Return [X, Y] of the center of cell containing provided text 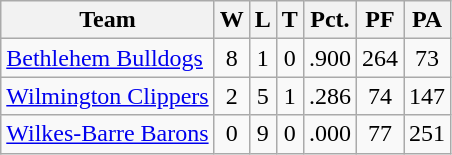
L [262, 20]
W [232, 20]
PF [380, 20]
8 [232, 58]
9 [262, 134]
Team [108, 20]
Wilmington Clippers [108, 96]
.000 [330, 134]
5 [262, 96]
PA [428, 20]
77 [380, 134]
.900 [330, 58]
T [290, 20]
147 [428, 96]
73 [428, 58]
251 [428, 134]
74 [380, 96]
Bethlehem Bulldogs [108, 58]
.286 [330, 96]
2 [232, 96]
Wilkes-Barre Barons [108, 134]
Pct. [330, 20]
264 [380, 58]
